Return (x, y) of the center of cell containing provided text 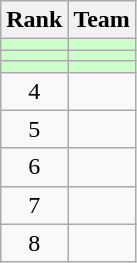
Rank (34, 20)
5 (34, 129)
4 (34, 91)
Team (102, 20)
8 (34, 243)
7 (34, 205)
6 (34, 167)
